Identify which cell holds the provided text, then report its (X, Y) central coordinate. 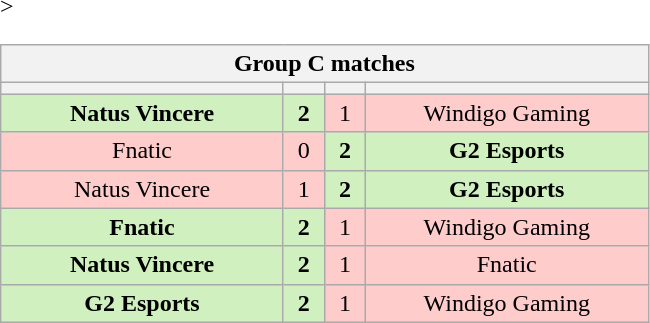
Group C matches (324, 64)
0 (304, 151)
